For the text-containing cell, return its midpoint in [X, Y] coordinate format. 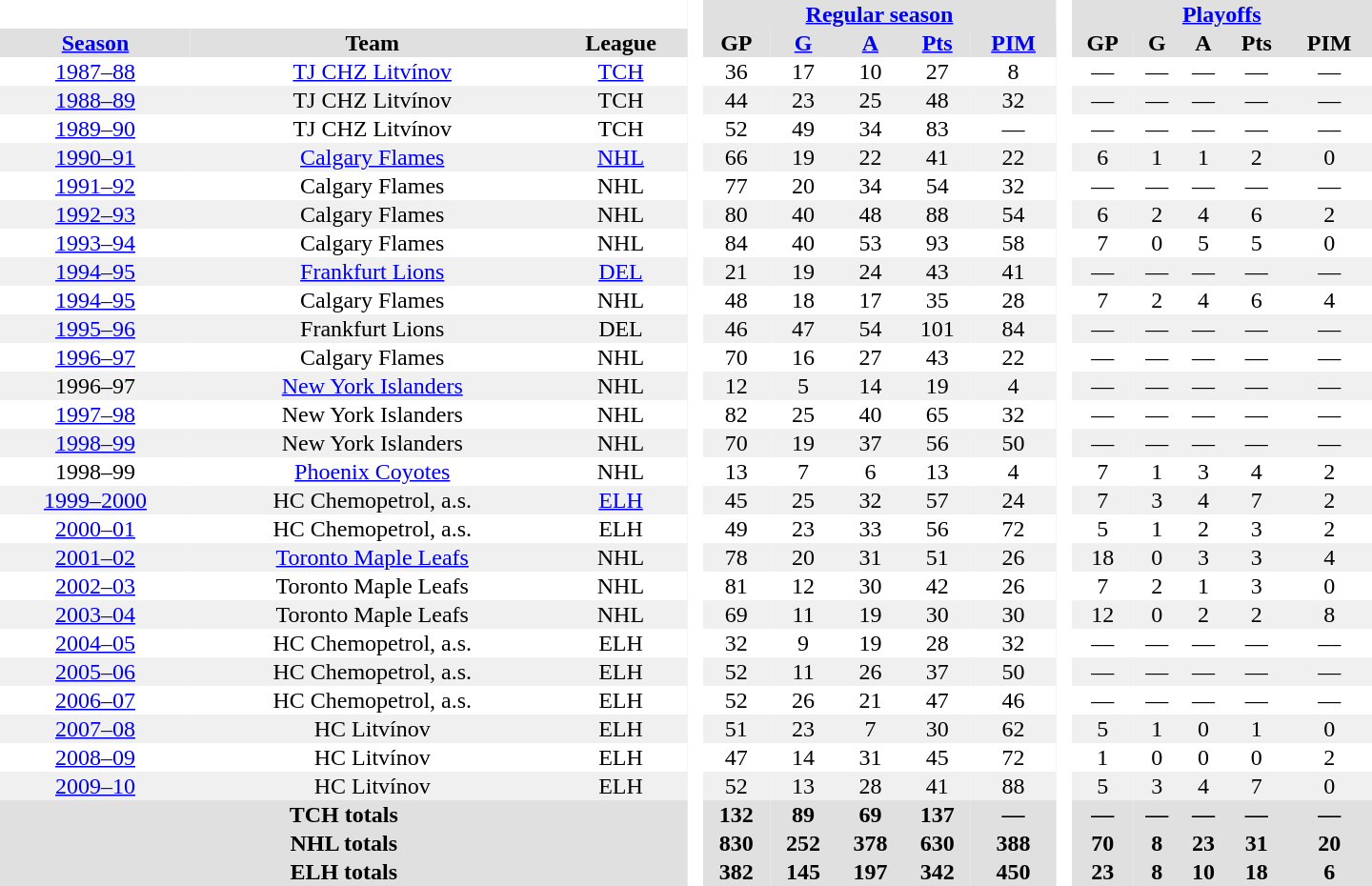
36 [736, 71]
830 [736, 843]
NHL totals [343, 843]
388 [1014, 843]
62 [1014, 729]
145 [803, 872]
Playoffs [1221, 14]
ELH totals [343, 872]
1993–94 [95, 243]
Phoenix Coyotes [372, 472]
2003–04 [95, 614]
137 [938, 815]
197 [870, 872]
Regular season [880, 14]
80 [736, 214]
44 [736, 100]
57 [938, 500]
35 [938, 300]
2000–01 [95, 529]
101 [938, 329]
1991–92 [95, 186]
33 [870, 529]
78 [736, 557]
450 [1014, 872]
Season [95, 43]
1997–98 [95, 414]
16 [803, 357]
1992–93 [95, 214]
League [620, 43]
1990–91 [95, 157]
2006–07 [95, 700]
82 [736, 414]
630 [938, 843]
1987–88 [95, 71]
53 [870, 243]
89 [803, 815]
TCH totals [343, 815]
2001–02 [95, 557]
1989–90 [95, 129]
2005–06 [95, 672]
93 [938, 243]
66 [736, 157]
2002–03 [95, 586]
2007–08 [95, 729]
1995–96 [95, 329]
132 [736, 815]
382 [736, 872]
58 [1014, 243]
1988–89 [95, 100]
2008–09 [95, 757]
77 [736, 186]
378 [870, 843]
2009–10 [95, 786]
9 [803, 643]
83 [938, 129]
81 [736, 586]
42 [938, 586]
2004–05 [95, 643]
65 [938, 414]
342 [938, 872]
1999–2000 [95, 500]
Team [372, 43]
252 [803, 843]
